Extract the (X, Y) coordinate from the center of the cell holding the provided text.  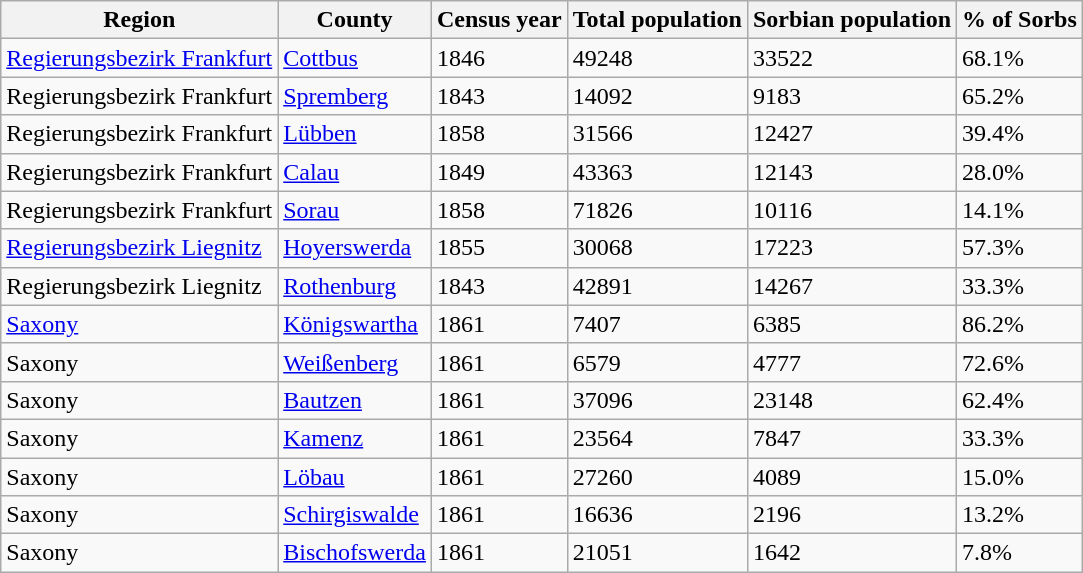
16636 (657, 515)
Rothenburg (355, 286)
Sorbian population (852, 20)
Schirgiswalde (355, 515)
Königswartha (355, 324)
Spremberg (355, 96)
1855 (499, 248)
2196 (852, 515)
1642 (852, 553)
71826 (657, 210)
Total population (657, 20)
Hoyerswerda (355, 248)
Sorau (355, 210)
Weißenberg (355, 362)
68.1% (1020, 58)
6579 (657, 362)
23148 (852, 400)
65.2% (1020, 96)
27260 (657, 477)
57.3% (1020, 248)
14092 (657, 96)
Kamenz (355, 438)
7407 (657, 324)
Cottbus (355, 58)
17223 (852, 248)
21051 (657, 553)
14267 (852, 286)
33522 (852, 58)
28.0% (1020, 172)
86.2% (1020, 324)
31566 (657, 134)
1849 (499, 172)
6385 (852, 324)
42891 (657, 286)
Bischofswerda (355, 553)
% of Sorbs (1020, 20)
49248 (657, 58)
12143 (852, 172)
Census year (499, 20)
14.1% (1020, 210)
39.4% (1020, 134)
4089 (852, 477)
Calau (355, 172)
Lübben (355, 134)
1846 (499, 58)
13.2% (1020, 515)
37096 (657, 400)
10116 (852, 210)
7.8% (1020, 553)
9183 (852, 96)
15.0% (1020, 477)
12427 (852, 134)
4777 (852, 362)
72.6% (1020, 362)
23564 (657, 438)
30068 (657, 248)
County (355, 20)
62.4% (1020, 400)
43363 (657, 172)
Löbau (355, 477)
Bautzen (355, 400)
7847 (852, 438)
Region (140, 20)
